Provide the [x, y] coordinate of the cell's center where the given text is located.  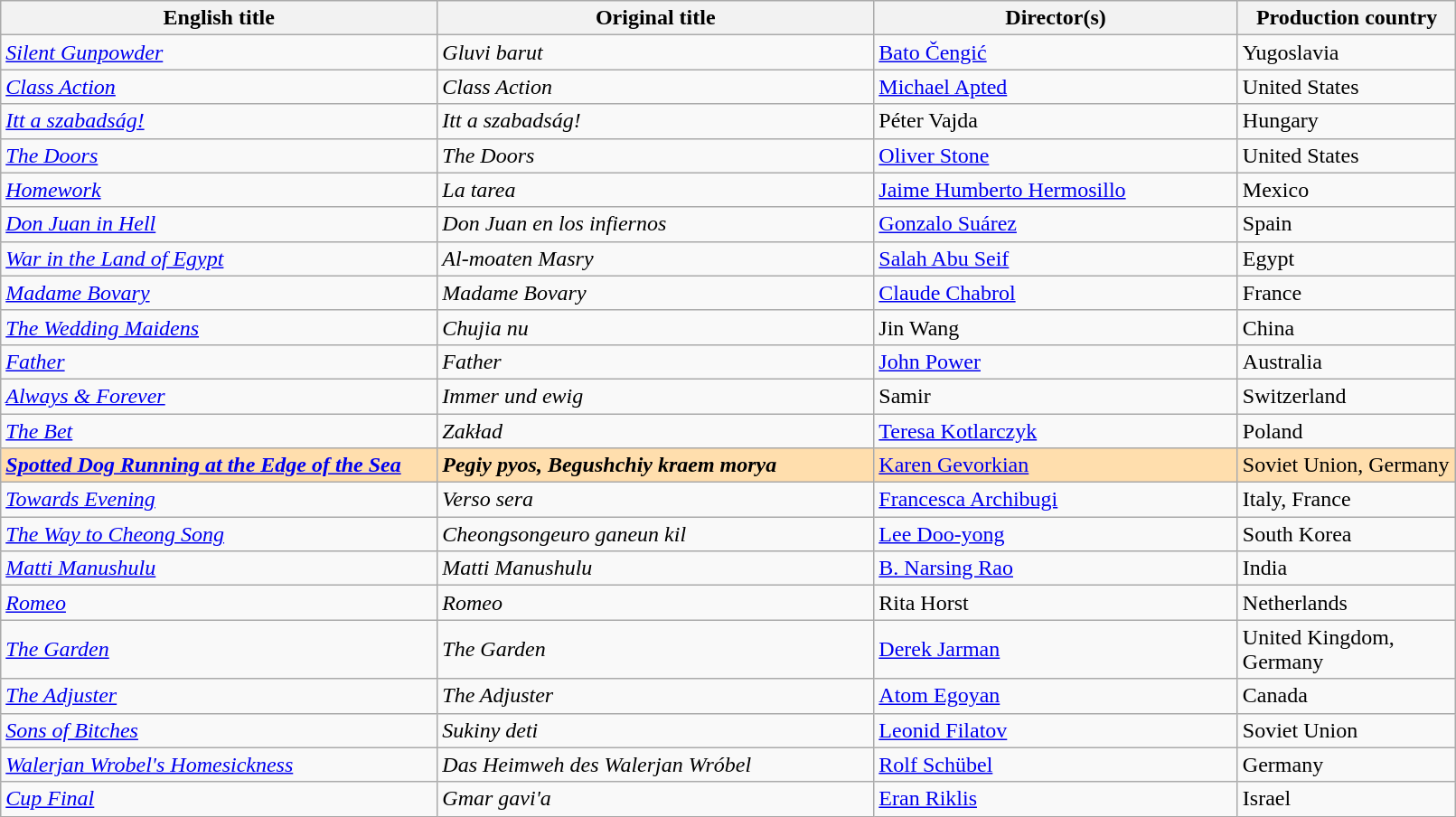
Spotted Dog Running at the Edge of the Sea [219, 465]
Cup Final [219, 799]
Salah Abu Seif [1056, 258]
Oliver Stone [1056, 155]
The Bet [219, 431]
Péter Vajda [1056, 121]
Soviet Union [1347, 730]
Egypt [1347, 258]
Eran Riklis [1056, 799]
Don Juan in Hell [219, 224]
Israel [1347, 799]
France [1347, 293]
Teresa Kotlarczyk [1056, 431]
Rita Horst [1056, 603]
Netherlands [1347, 603]
Immer und ewig [656, 396]
Switzerland [1347, 396]
Pegiy pyos, Begushchiy kraem morya [656, 465]
Derek Jarman [1056, 649]
Jin Wang [1056, 327]
Production country [1347, 18]
Always & Forever [219, 396]
Gmar gavi'a [656, 799]
Gluvi barut [656, 52]
Das Heimweh des Walerjan Wróbel [656, 765]
India [1347, 568]
Germany [1347, 765]
United Kingdom, Germany [1347, 649]
John Power [1056, 362]
Jaime Humberto Hermosillo [1056, 190]
Michael Apted [1056, 87]
Atom Egoyan [1056, 696]
Director(s) [1056, 18]
The Way to Cheong Song [219, 534]
Mexico [1347, 190]
Lee Doo-yong [1056, 534]
Bato Čengić [1056, 52]
Sukiny deti [656, 730]
The Wedding Maidens [219, 327]
Spain [1347, 224]
Original title [656, 18]
War in the Land of Egypt [219, 258]
Australia [1347, 362]
Al-moaten Masry [656, 258]
Cheongsongeuro ganeun kil [656, 534]
La tarea [656, 190]
Homework [219, 190]
Don Juan en los infiernos [656, 224]
Francesca Archibugi [1056, 500]
English title [219, 18]
Poland [1347, 431]
Claude Chabrol [1056, 293]
Gonzalo Suárez [1056, 224]
Canada [1347, 696]
Yugoslavia [1347, 52]
Chujia nu [656, 327]
Verso sera [656, 500]
Soviet Union, Germany [1347, 465]
Samir [1056, 396]
Zakład [656, 431]
China [1347, 327]
Rolf Schübel [1056, 765]
Silent Gunpowder [219, 52]
Walerjan Wrobel's Homesickness [219, 765]
Karen Gevorkian [1056, 465]
Leonid Filatov [1056, 730]
B. Narsing Rao [1056, 568]
Sons of Bitches [219, 730]
Italy, France [1347, 500]
Hungary [1347, 121]
South Korea [1347, 534]
Towards Evening [219, 500]
